Output the [x, y] coordinate of the center of the cell containing the given text.  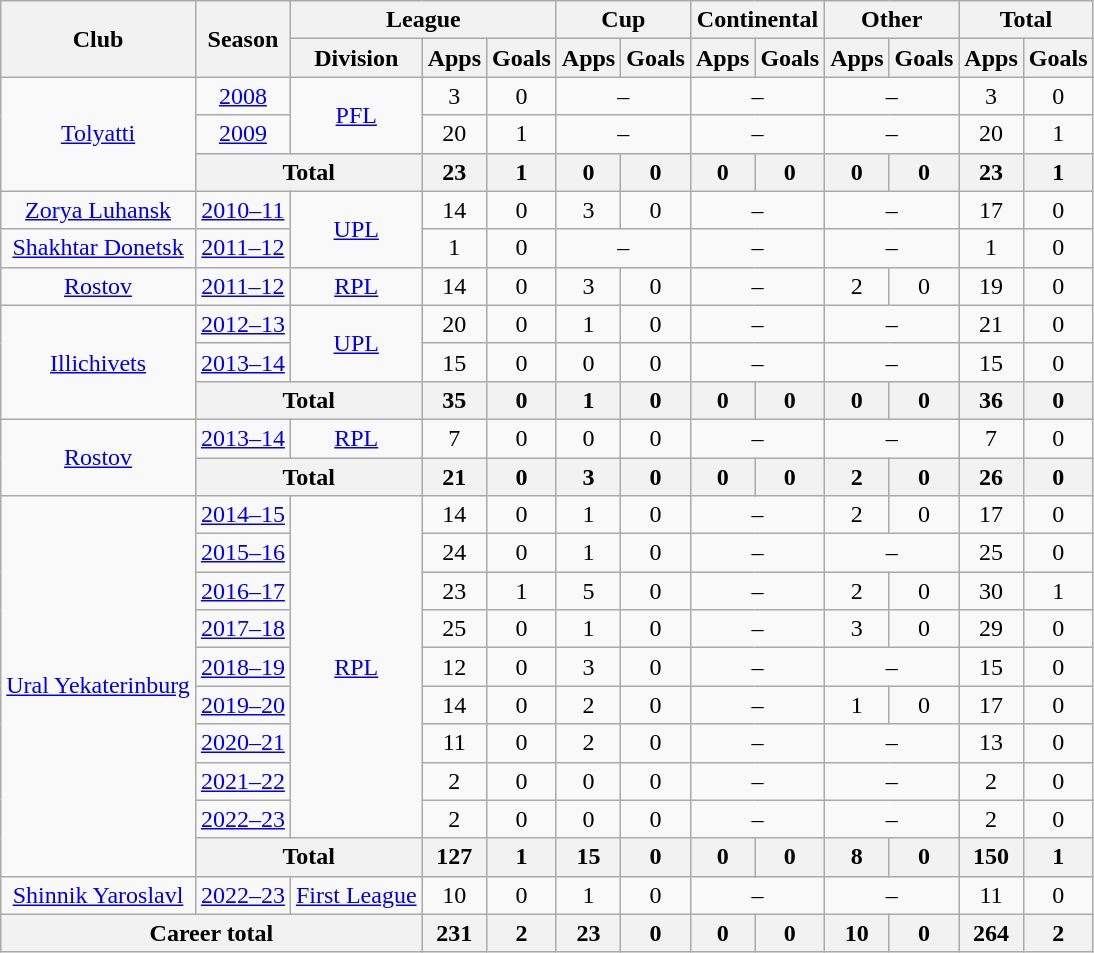
29 [991, 629]
Season [242, 39]
2018–19 [242, 667]
Continental [757, 20]
Division [356, 58]
First League [356, 895]
2016–17 [242, 591]
12 [454, 667]
Shakhtar Donetsk [98, 248]
127 [454, 857]
2019–20 [242, 705]
5 [588, 591]
2020–21 [242, 743]
Illichivets [98, 362]
Career total [212, 933]
Ural Yekaterinburg [98, 686]
36 [991, 400]
2010–11 [242, 210]
150 [991, 857]
Club [98, 39]
2009 [242, 134]
Cup [623, 20]
35 [454, 400]
Other [892, 20]
2021–22 [242, 781]
24 [454, 553]
19 [991, 286]
League [423, 20]
PFL [356, 115]
264 [991, 933]
Shinnik Yaroslavl [98, 895]
2008 [242, 96]
2014–15 [242, 515]
2017–18 [242, 629]
30 [991, 591]
2015–16 [242, 553]
231 [454, 933]
Zorya Luhansk [98, 210]
2012–13 [242, 324]
26 [991, 477]
Tolyatti [98, 134]
8 [857, 857]
13 [991, 743]
